Find where the given text appears and provide that cell's center as (X, Y) coordinate. 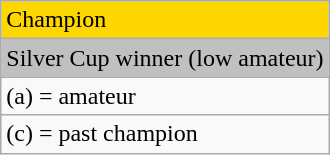
Champion (165, 20)
(a) = amateur (165, 96)
(c) = past champion (165, 134)
Silver Cup winner (low amateur) (165, 58)
